Return (X, Y) of the center of cell containing provided text 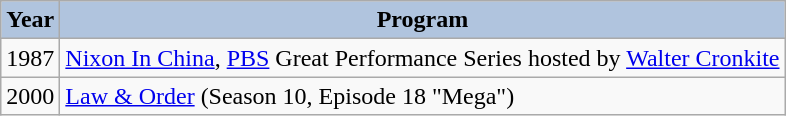
Program (422, 20)
1987 (30, 58)
Law & Order (Season 10, Episode 18 "Mega") (422, 96)
Nixon In China, PBS Great Performance Series hosted by Walter Cronkite (422, 58)
Year (30, 20)
2000 (30, 96)
